Identify which cell holds the provided text, then report its (x, y) central coordinate. 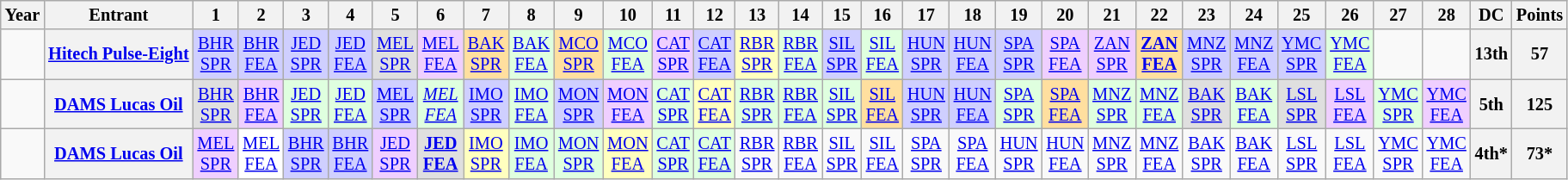
ZANSPR (1111, 54)
2 (261, 15)
26 (1350, 15)
13 (757, 15)
24 (1254, 15)
MCOFEA (628, 54)
MCOSPR (578, 54)
12 (715, 15)
DC (1491, 15)
4 (351, 15)
Entrant (119, 15)
22 (1159, 15)
11 (673, 15)
15 (842, 15)
10 (628, 15)
57 (1540, 54)
3 (306, 15)
4th* (1491, 153)
13th (1491, 54)
25 (1301, 15)
7 (487, 15)
20 (1065, 15)
16 (882, 15)
1 (217, 15)
9 (578, 15)
125 (1540, 104)
5 (396, 15)
23 (1206, 15)
5th (1491, 104)
ZANFEA (1159, 54)
28 (1447, 15)
8 (532, 15)
18 (973, 15)
73* (1540, 153)
6 (440, 15)
Hitech Pulse-Eight (119, 54)
19 (1019, 15)
14 (800, 15)
21 (1111, 15)
Points (1540, 15)
17 (926, 15)
27 (1398, 15)
Year (22, 15)
